Pinpoint the cell where the given text exists, returning its (x, y) midpoint coordinate. 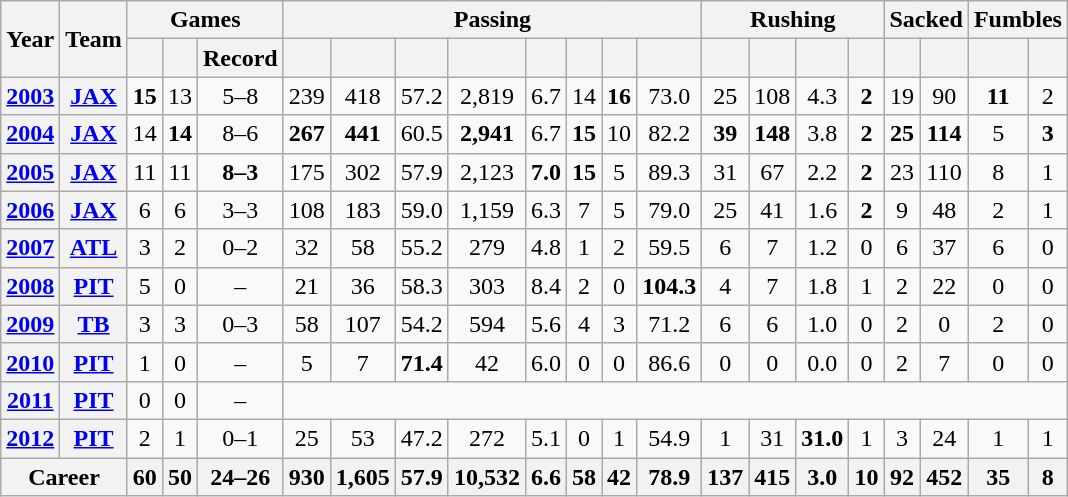
1.8 (822, 286)
Sacked (926, 20)
137 (726, 477)
Games (205, 20)
2011 (30, 400)
55.2 (422, 248)
2004 (30, 134)
3.0 (822, 477)
41 (772, 210)
104.3 (670, 286)
32 (306, 248)
2.2 (822, 172)
3.8 (822, 134)
4.8 (546, 248)
31.0 (822, 438)
0.0 (822, 362)
2,819 (486, 96)
71.2 (670, 324)
8–3 (240, 172)
60 (144, 477)
Team (94, 39)
58.3 (422, 286)
ATL (94, 248)
22 (944, 286)
10,532 (486, 477)
441 (362, 134)
1,159 (486, 210)
78.9 (670, 477)
4.3 (822, 96)
86.6 (670, 362)
89.3 (670, 172)
148 (772, 134)
6.6 (546, 477)
3–3 (240, 210)
8.4 (546, 286)
1.0 (822, 324)
1.6 (822, 210)
2009 (30, 324)
90 (944, 96)
54.2 (422, 324)
8–6 (240, 134)
24 (944, 438)
67 (772, 172)
82.2 (670, 134)
114 (944, 134)
930 (306, 477)
Passing (492, 20)
73.0 (670, 96)
19 (902, 96)
2010 (30, 362)
37 (944, 248)
1,605 (362, 477)
35 (998, 477)
5.1 (546, 438)
1.2 (822, 248)
302 (362, 172)
54.9 (670, 438)
2012 (30, 438)
47.2 (422, 438)
2008 (30, 286)
267 (306, 134)
272 (486, 438)
36 (362, 286)
0–1 (240, 438)
59.5 (670, 248)
71.4 (422, 362)
175 (306, 172)
110 (944, 172)
0–3 (240, 324)
Year (30, 39)
5.6 (546, 324)
TB (94, 324)
107 (362, 324)
594 (486, 324)
50 (180, 477)
60.5 (422, 134)
Fumbles (1018, 20)
92 (902, 477)
57.2 (422, 96)
2006 (30, 210)
2,941 (486, 134)
Career (64, 477)
418 (362, 96)
48 (944, 210)
303 (486, 286)
53 (362, 438)
452 (944, 477)
16 (620, 96)
239 (306, 96)
6.0 (546, 362)
9 (902, 210)
24–26 (240, 477)
79.0 (670, 210)
2,123 (486, 172)
2003 (30, 96)
279 (486, 248)
13 (180, 96)
0–2 (240, 248)
21 (306, 286)
23 (902, 172)
Rushing (793, 20)
2005 (30, 172)
415 (772, 477)
2007 (30, 248)
Record (240, 58)
6.3 (546, 210)
59.0 (422, 210)
183 (362, 210)
7.0 (546, 172)
39 (726, 134)
5–8 (240, 96)
